Provide the (x, y) coordinate of the cell's center where the given text is located.  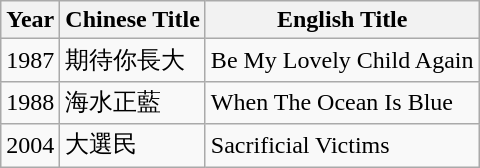
海水正藍 (133, 102)
Be My Lovely Child Again (342, 60)
Year (30, 20)
English Title (342, 20)
期待你長大 (133, 60)
When The Ocean Is Blue (342, 102)
Chinese Title (133, 20)
大選民 (133, 146)
1988 (30, 102)
1987 (30, 60)
Sacrificial Victims (342, 146)
2004 (30, 146)
